Output the (X, Y) coordinate of the center of the cell containing the given text.  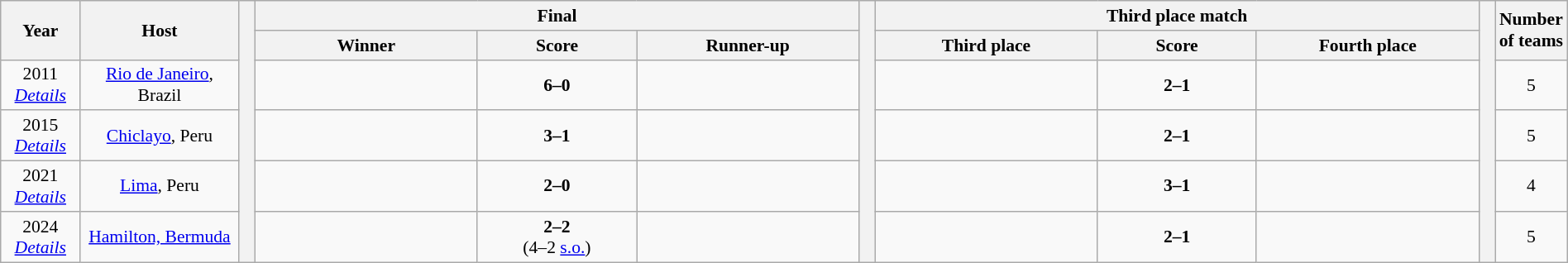
Third place match (1177, 16)
Fourth place (1368, 45)
2021Details (41, 187)
Third place (986, 45)
Rio de Janeiro, Brazil (160, 84)
2–0 (557, 187)
Lima, Peru (160, 187)
Hamilton, Bermuda (160, 237)
2011Details (41, 84)
Year (41, 30)
Final (557, 16)
Chiclayo, Peru (160, 136)
Winner (366, 45)
Runner-up (748, 45)
Number of teams (1532, 30)
2–2(4–2 s.o.) (557, 237)
4 (1532, 187)
2015Details (41, 136)
6–0 (557, 84)
Host (160, 30)
2024Details (41, 237)
